Capture the cell that displays the provided text and extract its [x, y] central coordinate. 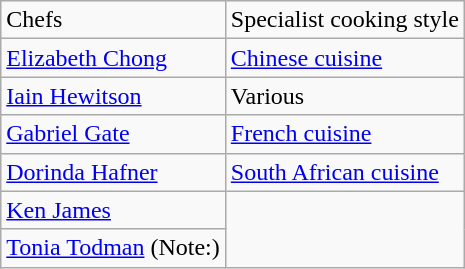
Elizabeth Chong [114, 58]
Iain Hewitson [114, 96]
Dorinda Hafner [114, 172]
Chefs [114, 20]
South African cuisine [344, 172]
Chinese cuisine [344, 58]
Ken James [114, 210]
French cuisine [344, 134]
Specialist cooking style [344, 20]
Tonia Todman (Note:) [114, 248]
Gabriel Gate [114, 134]
Various [344, 96]
